For the text-containing cell, return its midpoint in (X, Y) coordinate format. 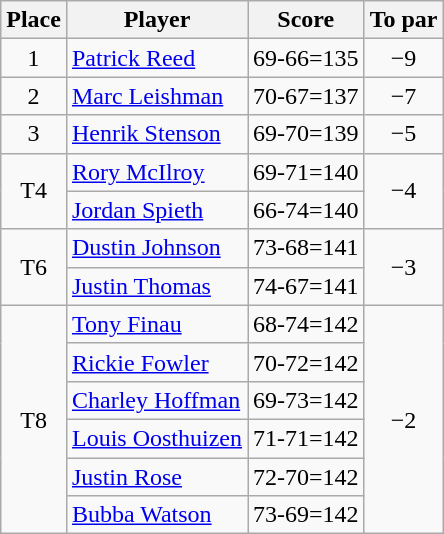
71-71=142 (306, 438)
−3 (404, 267)
T6 (34, 267)
Patrick Reed (156, 58)
−7 (404, 96)
73-69=142 (306, 515)
−9 (404, 58)
Charley Hoffman (156, 400)
69-66=135 (306, 58)
Justin Thomas (156, 286)
Jordan Spieth (156, 210)
70-72=142 (306, 362)
Dustin Johnson (156, 248)
−4 (404, 191)
Player (156, 20)
3 (34, 134)
Score (306, 20)
Rory McIlroy (156, 172)
−5 (404, 134)
69-73=142 (306, 400)
Louis Oosthuizen (156, 438)
73-68=141 (306, 248)
69-70=139 (306, 134)
−2 (404, 419)
To par (404, 20)
1 (34, 58)
Tony Finau (156, 324)
Henrik Stenson (156, 134)
Justin Rose (156, 477)
69-71=140 (306, 172)
Bubba Watson (156, 515)
Place (34, 20)
72-70=142 (306, 477)
68-74=142 (306, 324)
Rickie Fowler (156, 362)
66-74=140 (306, 210)
70-67=137 (306, 96)
T4 (34, 191)
2 (34, 96)
74-67=141 (306, 286)
T8 (34, 419)
Marc Leishman (156, 96)
